Output the [X, Y] coordinate of the center of the cell containing the given text.  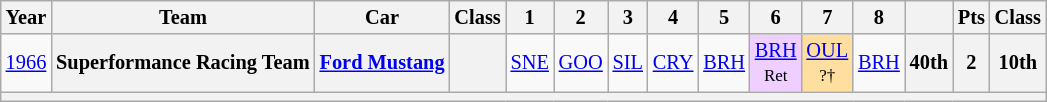
SNE [530, 63]
1 [530, 17]
6 [776, 17]
GOO [581, 63]
Superformance Racing Team [182, 63]
Car [382, 17]
SIL [628, 63]
10th [1018, 63]
3 [628, 17]
Year [26, 17]
Team [182, 17]
5 [724, 17]
40th [929, 63]
Pts [972, 17]
CRY [673, 63]
4 [673, 17]
1966 [26, 63]
Ford Mustang [382, 63]
7 [827, 17]
BRHRet [776, 63]
OUL?† [827, 63]
8 [879, 17]
